From the cell containing the given text, extract its center point as [X, Y] coordinate. 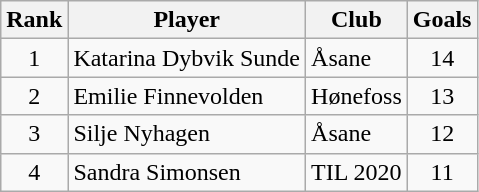
14 [442, 58]
Rank [34, 20]
3 [34, 134]
12 [442, 134]
Goals [442, 20]
Hønefoss [357, 96]
4 [34, 172]
1 [34, 58]
Player [187, 20]
Silje Nyhagen [187, 134]
11 [442, 172]
Club [357, 20]
Katarina Dybvik Sunde [187, 58]
2 [34, 96]
13 [442, 96]
Emilie Finnevolden [187, 96]
Sandra Simonsen [187, 172]
TIL 2020 [357, 172]
